Output the (X, Y) coordinate of the center of the cell containing the given text.  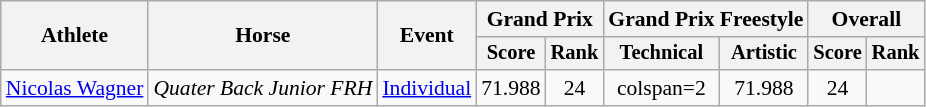
Grand Prix (540, 19)
Athlete (75, 36)
Grand Prix Freestyle (706, 19)
Nicolas Wagner (75, 88)
Technical (661, 54)
Artistic (764, 54)
Horse (262, 36)
Overall (866, 19)
Individual (426, 88)
Quater Back Junior FRH (262, 88)
Event (426, 36)
colspan=2 (661, 88)
